Detect which cell encompasses the target text, then output its [X, Y] center coordinate. 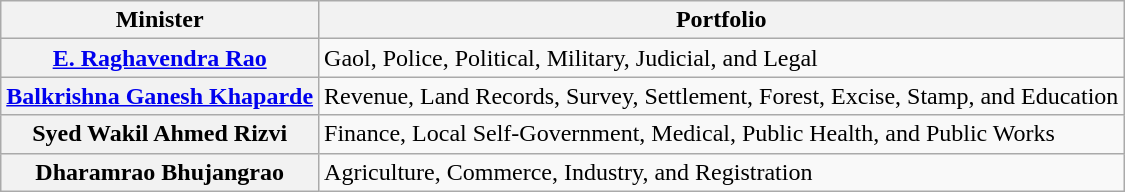
E. Raghavendra Rao [160, 58]
Syed Wakil Ahmed Rizvi [160, 134]
Gaol, Police, Political, Military, Judicial, and Legal [722, 58]
Portfolio [722, 20]
Balkrishna Ganesh Khaparde [160, 96]
Minister [160, 20]
Revenue, Land Records, Survey, Settlement, Forest, Excise, Stamp, and Education [722, 96]
Finance, Local Self-Government, Medical, Public Health, and Public Works [722, 134]
Agriculture, Commerce, Industry, and Registration [722, 172]
Dharamrao Bhujangrao [160, 172]
